Identify which cell holds the provided text, then report its [X, Y] central coordinate. 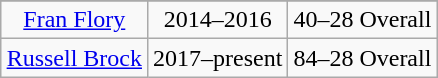
84–28 Overall [362, 58]
40–28 Overall [362, 20]
2017–present [217, 58]
Russell Brock [74, 58]
2014–2016 [217, 20]
Fran Flory [74, 20]
